For the text-containing cell, return its midpoint in [x, y] coordinate format. 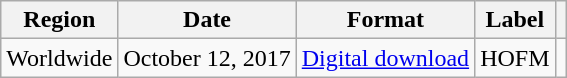
Digital download [385, 58]
HOFM [515, 58]
Worldwide [60, 58]
Format [385, 20]
October 12, 2017 [207, 58]
Label [515, 20]
Region [60, 20]
Date [207, 20]
